Identify which cell holds the provided text, then report its (x, y) central coordinate. 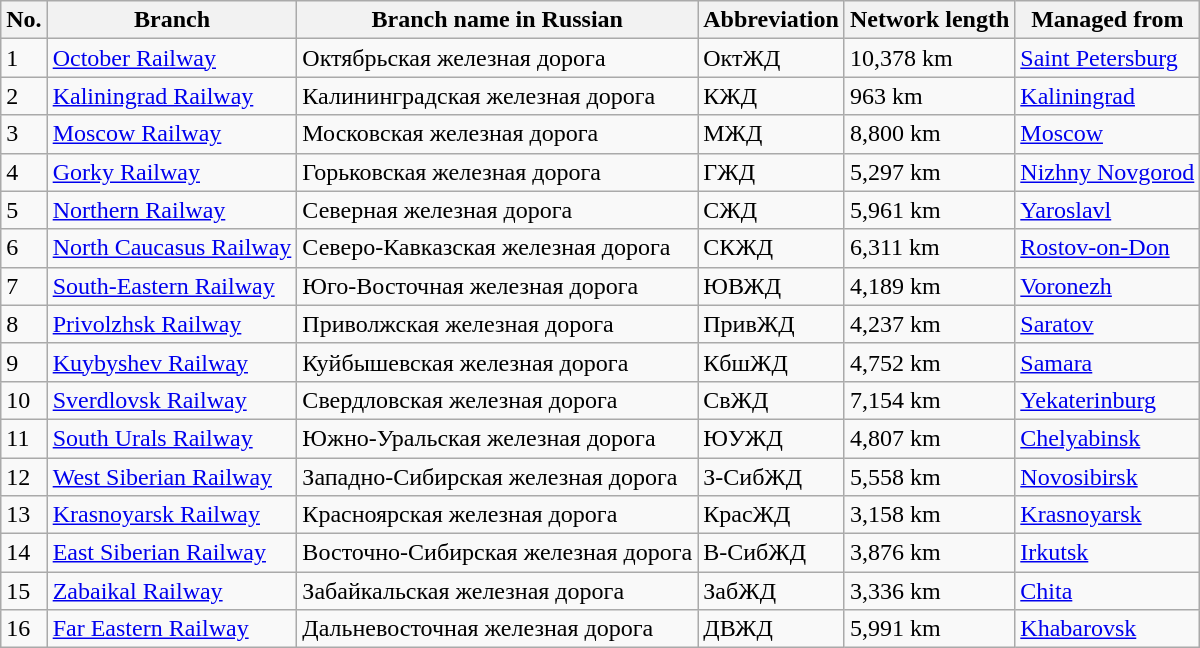
13 (24, 515)
8,800 km (929, 134)
Kaliningrad (1108, 96)
4,237 km (929, 324)
Красноярская железная дорога (498, 515)
ПривЖД (772, 324)
No. (24, 20)
Novosibirsk (1108, 477)
Куйбышевская железная дорога (498, 362)
Saint Petersburg (1108, 58)
Забайкальская железная дорога (498, 591)
Managed from (1108, 20)
Khabarovsk (1108, 629)
South-Eastern Railway (172, 286)
МЖД (772, 134)
North Caucasus Railway (172, 248)
Kaliningrad Railway (172, 96)
Восточно-Сибирская железная дорога (498, 553)
Дальневосточная железная дорога (498, 629)
7 (24, 286)
КрасЖД (772, 515)
ДВЖД (772, 629)
Калининградская железная дорога (498, 96)
5,961 km (929, 210)
4,752 km (929, 362)
11 (24, 438)
5 (24, 210)
6,311 km (929, 248)
Rostov-on-Don (1108, 248)
СвЖД (772, 400)
Kuybyshev Railway (172, 362)
East Siberian Railway (172, 553)
ЗабЖД (772, 591)
Горьковская железная дорога (498, 172)
Приволжская железная дорога (498, 324)
ЮУЖД (772, 438)
Октябрьская железная дорога (498, 58)
963 km (929, 96)
6 (24, 248)
Gorky Railway (172, 172)
16 (24, 629)
ГЖД (772, 172)
4,189 km (929, 286)
1 (24, 58)
Saratov (1108, 324)
South Urals Railway (172, 438)
14 (24, 553)
3,158 km (929, 515)
Свердловская железная дорога (498, 400)
Moscow Railway (172, 134)
Zabaikal Railway (172, 591)
10 (24, 400)
4,807 km (929, 438)
ЮВЖД (772, 286)
3,336 km (929, 591)
8 (24, 324)
Branch name in Russian (498, 20)
Krasnoyarsk Railway (172, 515)
West Siberian Railway (172, 477)
Chelyabinsk (1108, 438)
Юго-Восточная железная дорога (498, 286)
СЖД (772, 210)
Abbreviation (772, 20)
Branch (172, 20)
Privolzhsk Railway (172, 324)
Северо-Кавказская железная дорога (498, 248)
10,378 km (929, 58)
2 (24, 96)
Западно-Сибирская железная дорога (498, 477)
12 (24, 477)
15 (24, 591)
5,558 km (929, 477)
З-СибЖД (772, 477)
Nizhny Novgorod (1108, 172)
Sverdlovsk Railway (172, 400)
КЖД (772, 96)
Voronezh (1108, 286)
Yaroslavl (1108, 210)
Northern Railway (172, 210)
3 (24, 134)
Южно-Уральская железная дорога (498, 438)
Samara (1108, 362)
October Railway (172, 58)
Irkutsk (1108, 553)
Network length (929, 20)
Северная железная дорога (498, 210)
Московская железная дорога (498, 134)
Chita (1108, 591)
Yekaterinburg (1108, 400)
Far Eastern Railway (172, 629)
ОктЖД (772, 58)
9 (24, 362)
Moscow (1108, 134)
В-СибЖД (772, 553)
3,876 km (929, 553)
СКЖД (772, 248)
КбшЖД (772, 362)
7,154 km (929, 400)
5,991 km (929, 629)
5,297 km (929, 172)
4 (24, 172)
Krasnoyarsk (1108, 515)
